Determine the (x, y) coordinate at the center of the cell enclosing the given text.  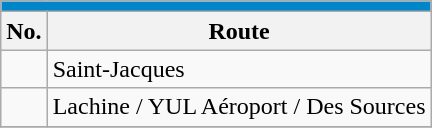
Saint-Jacques (239, 69)
Lachine / YUL Aéroport / Des Sources (239, 107)
Route (239, 31)
No. (24, 31)
